Output the (x, y) coordinate of the center of the cell containing the given text.  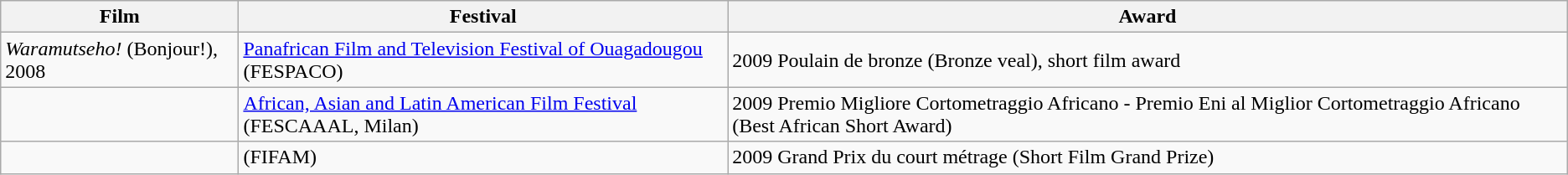
Festival (483, 17)
Film (120, 17)
2009 Grand Prix du court métrage (Short Film Grand Prize) (1148, 157)
Panafrican Film and Television Festival of Ouagadougou (FESPACO) (483, 60)
(FIFAM) (483, 157)
Award (1148, 17)
2009 Poulain de bronze (Bronze veal), short film award (1148, 60)
Waramutseho! (Bonjour!), 2008 (120, 60)
African, Asian and Latin American Film Festival (FESCAAAL, Milan) (483, 114)
2009 Premio Migliore Cortometraggio Africano - Premio Eni al Miglior Cortometraggio Africano (Best African Short Award) (1148, 114)
